Extract the [X, Y] coordinate from the center of the cell holding the provided text.  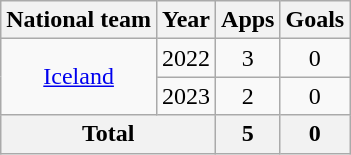
Year [186, 20]
3 [248, 58]
Total [108, 134]
2023 [186, 96]
2 [248, 96]
National team [79, 20]
Iceland [79, 77]
2022 [186, 58]
Goals [315, 20]
5 [248, 134]
Apps [248, 20]
